Return (X, Y) of the center of cell containing provided text 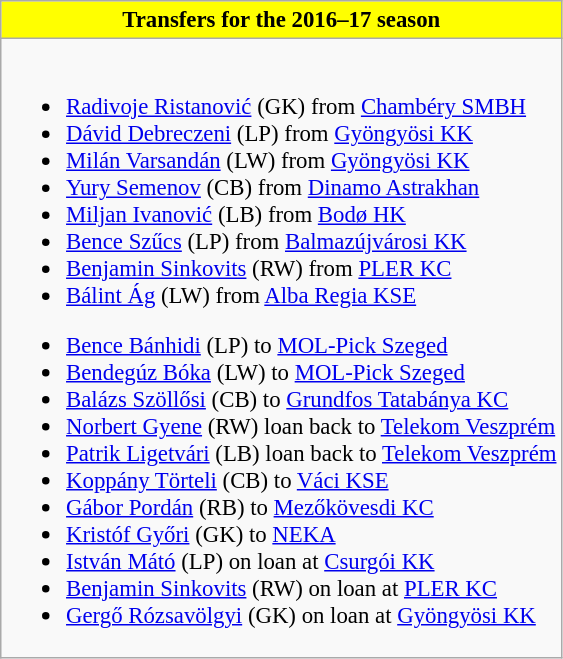
Transfers for the 2016–17 season (282, 20)
